Detect which cell encompasses the target text, then output its (x, y) center coordinate. 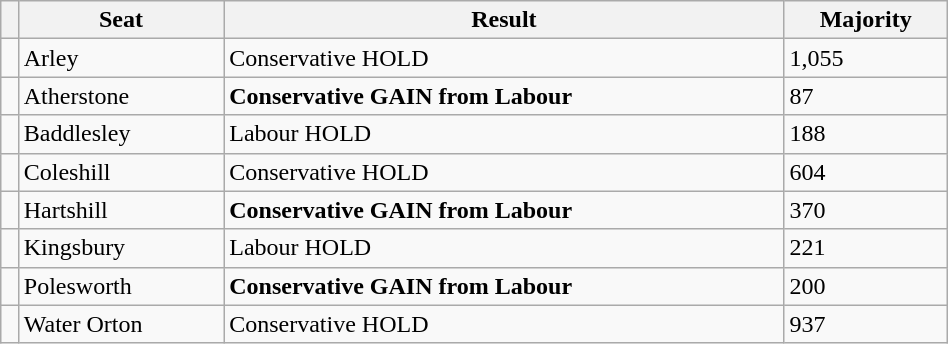
Polesworth (120, 286)
87 (866, 96)
200 (866, 286)
Kingsbury (120, 248)
Coleshill (120, 172)
188 (866, 134)
Seat (120, 20)
937 (866, 324)
370 (866, 210)
Hartshill (120, 210)
Baddlesley (120, 134)
221 (866, 248)
Majority (866, 20)
Atherstone (120, 96)
Result (504, 20)
Water Orton (120, 324)
1,055 (866, 58)
604 (866, 172)
Arley (120, 58)
